Identify which cell holds the provided text, then report its (x, y) central coordinate. 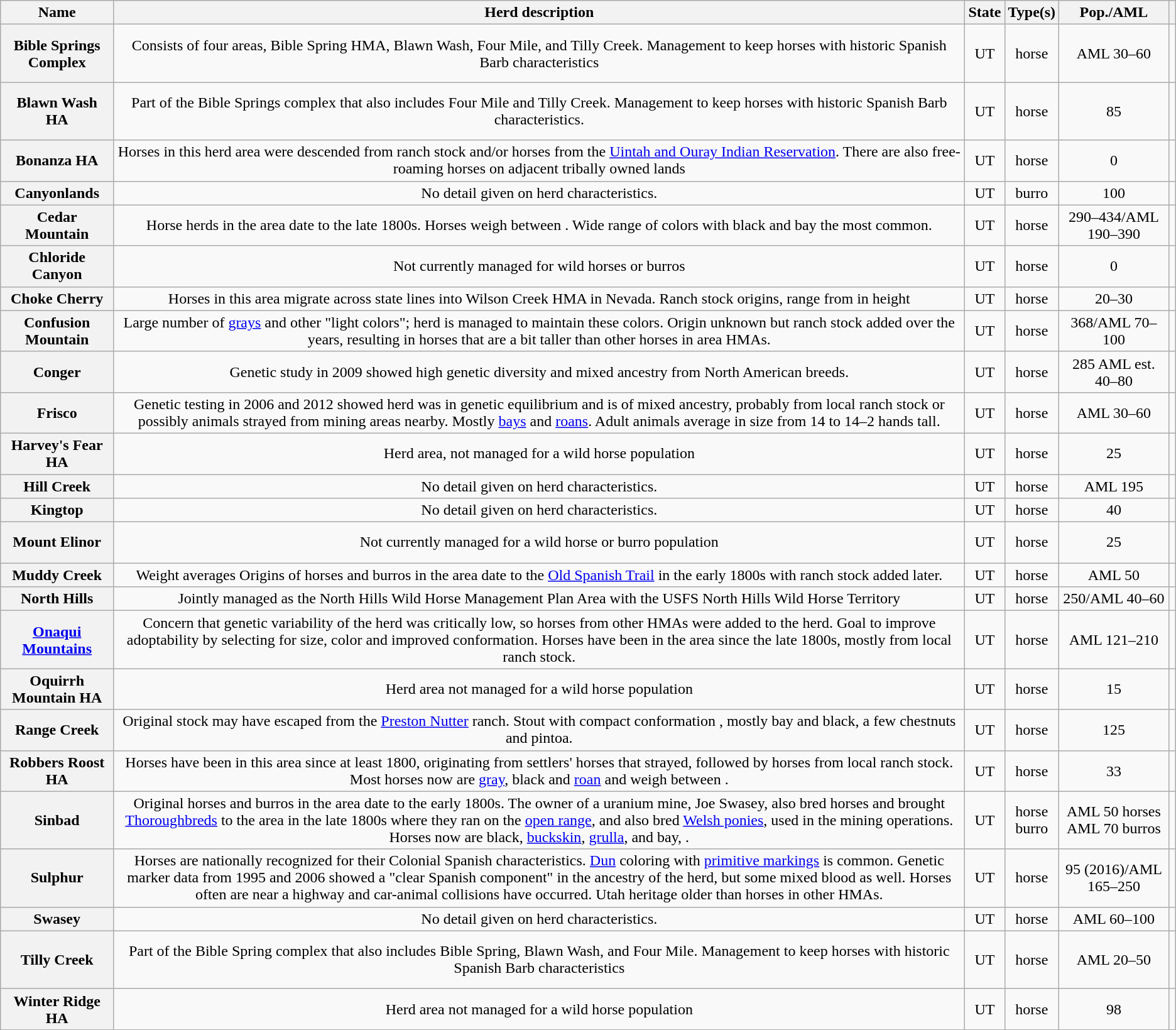
Tilly Creek (57, 960)
Range Creek (57, 730)
285 AML est. 40–80 (1114, 372)
Original stock may have escaped from the Preston Nutter ranch. Stout with compact conformation , mostly bay and black, a few chestnuts and pintoa. (539, 730)
Cedar Mountain (57, 225)
Pop./AML (1114, 13)
burro (1032, 193)
Harvey's Fear HA (57, 454)
Genetic study in 2009 showed high genetic diversity and mixed ancestry from North American breeds. (539, 372)
98 (1114, 1009)
Swasey (57, 919)
AML 50 (1114, 575)
Mount Elinor (57, 543)
Sinbad (57, 820)
Oquirrh Mountain HA (57, 689)
250/AML 40–60 (1114, 599)
Horse herds in the area date to the late 1800s. Horses weigh between . Wide range of colors with black and bay the most common. (539, 225)
Herd description (539, 13)
AML 195 (1114, 486)
AML 20–50 (1114, 960)
Kingtop (57, 510)
Choke Cherry (57, 299)
Part of the Bible Springs complex that also includes Four Mile and Tilly Creek. Management to keep horses with historic Spanish Barb characteristics. (539, 111)
40 (1114, 510)
Type(s) (1032, 13)
Winter Ridge HA (57, 1009)
Not currently managed for wild horses or burros (539, 266)
33 (1114, 770)
North Hills (57, 599)
Confusion Mountain (57, 331)
Herd area, not managed for a wild horse population (539, 454)
AML 50 horsesAML 70 burros (1114, 820)
Bible Springs Complex (57, 53)
State (985, 13)
Jointly managed as the North Hills Wild Horse Management Plan Area with the USFS North Hills Wild Horse Territory (539, 599)
Canyonlands (57, 193)
Frisco (57, 412)
290–434/AML 190–390 (1114, 225)
AML 60–100 (1114, 919)
85 (1114, 111)
20–30 (1114, 299)
125 (1114, 730)
Not currently managed for a wild horse or burro population (539, 543)
Onaqui Mountains (57, 640)
95 (2016)/AML 165–250 (1114, 878)
Sulphur (57, 878)
368/AML 70–100 (1114, 331)
Name (57, 13)
horseburro (1032, 820)
Hill Creek (57, 486)
Weight averages Origins of horses and burros in the area date to the Old Spanish Trail in the early 1800s with ranch stock added later. (539, 575)
Conger (57, 372)
Bonanza HA (57, 161)
Muddy Creek (57, 575)
Blawn Wash HA (57, 111)
100 (1114, 193)
AML 121–210 (1114, 640)
Robbers Roost HA (57, 770)
Horses in this area migrate across state lines into Wilson Creek HMA in Nevada. Ranch stock origins, range from in height (539, 299)
15 (1114, 689)
Chloride Canyon (57, 266)
